Provide the (X, Y) coordinate of the cell's center where the given text is located.  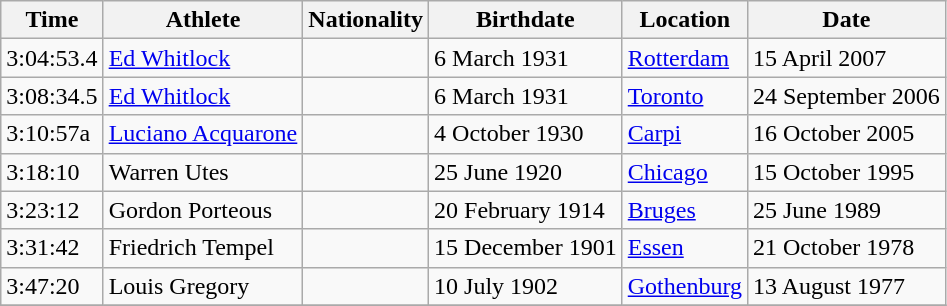
24 September 2006 (846, 96)
4 October 1930 (526, 134)
Toronto (684, 96)
3:04:53.4 (52, 58)
Friedrich Tempel (203, 248)
13 August 1977 (846, 286)
Time (52, 20)
Luciano Acquarone (203, 134)
Carpi (684, 134)
10 July 1902 (526, 286)
3:18:10 (52, 172)
Gordon Porteous (203, 210)
3:08:34.5 (52, 96)
Birthdate (526, 20)
Athlete (203, 20)
15 December 1901 (526, 248)
Gothenburg (684, 286)
Location (684, 20)
Date (846, 20)
Louis Gregory (203, 286)
21 October 1978 (846, 248)
Chicago (684, 172)
Rotterdam (684, 58)
3:10:57a (52, 134)
Warren Utes (203, 172)
16 October 2005 (846, 134)
25 June 1920 (526, 172)
25 June 1989 (846, 210)
Nationality (366, 20)
15 October 1995 (846, 172)
15 April 2007 (846, 58)
3:23:12 (52, 210)
Bruges (684, 210)
3:31:42 (52, 248)
Essen (684, 248)
3:47:20 (52, 286)
20 February 1914 (526, 210)
